Scan for the cell matching the given text and deliver its [X, Y] coordinate at center. 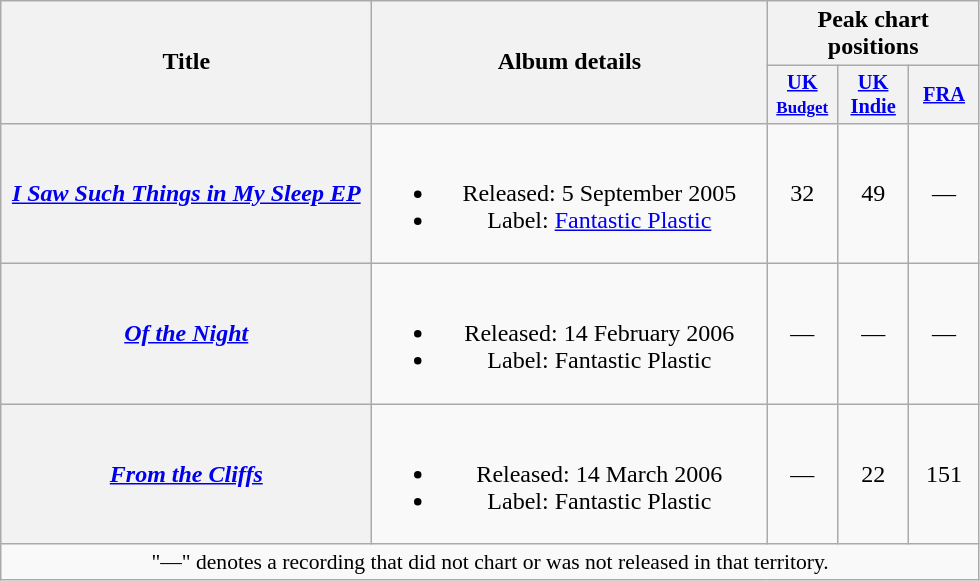
Title [186, 62]
I Saw Such Things in My Sleep EP [186, 193]
Of the Night [186, 334]
UKBudget [802, 95]
32 [802, 193]
151 [944, 474]
UKIndie [874, 95]
Peak chart positions [874, 34]
Album details [570, 62]
Released: 5 September 2005Label: Fantastic Plastic [570, 193]
49 [874, 193]
FRA [944, 95]
From the Cliffs [186, 474]
Released: 14 February 2006Label: Fantastic Plastic [570, 334]
"—" denotes a recording that did not chart or was not released in that territory. [490, 562]
22 [874, 474]
Released: 14 March 2006Label: Fantastic Plastic [570, 474]
